Detect which cell encompasses the target text, then output its [X, Y] center coordinate. 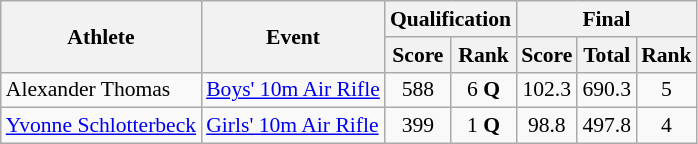
4 [666, 126]
588 [418, 90]
Yvonne Schlotterbeck [101, 126]
Final [606, 19]
497.8 [606, 126]
Event [293, 36]
102.3 [546, 90]
399 [418, 126]
Girls' 10m Air Rifle [293, 126]
5 [666, 90]
Athlete [101, 36]
Total [606, 55]
1 Q [484, 126]
98.8 [546, 126]
Boys' 10m Air Rifle [293, 90]
Qualification [450, 19]
Alexander Thomas [101, 90]
690.3 [606, 90]
6 Q [484, 90]
